Return the (x, y) coordinate for the center point of the cell that contains the specified text.  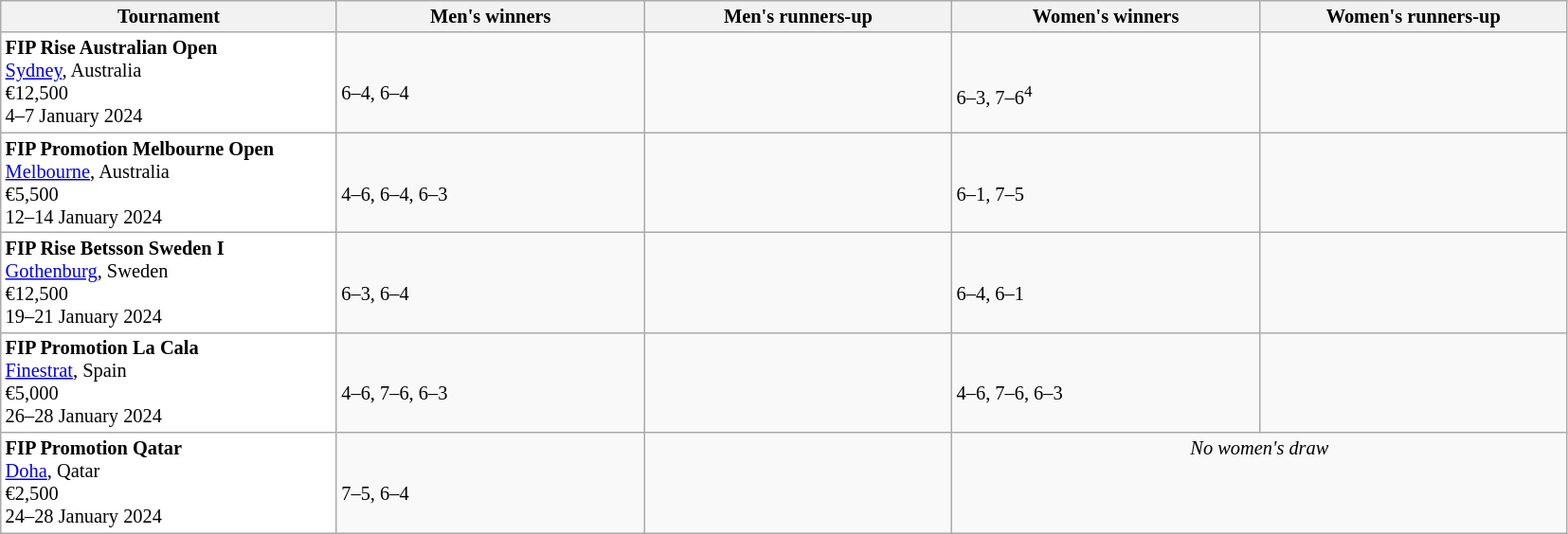
FIP Promotion Melbourne OpenMelbourne, Australia€5,50012–14 January 2024 (169, 183)
6–3, 7–64 (1107, 82)
4–6, 6–4, 6–3 (491, 183)
6–3, 6–4 (491, 282)
Women's winners (1107, 16)
Tournament (169, 16)
Women's runners-up (1414, 16)
6–1, 7–5 (1107, 183)
FIP Rise Australian OpenSydney, Australia€12,5004–7 January 2024 (169, 82)
No women's draw (1260, 483)
Men's runners-up (798, 16)
Men's winners (491, 16)
6–4, 6–1 (1107, 282)
FIP Promotion La CalaFinestrat, Spain€5,00026–28 January 2024 (169, 383)
FIP Promotion QatarDoha, Qatar€2,50024–28 January 2024 (169, 483)
FIP Rise Betsson Sweden IGothenburg, Sweden€12,50019–21 January 2024 (169, 282)
7–5, 6–4 (491, 483)
6–4, 6–4 (491, 82)
